Output the (x, y) coordinate of the center of the cell containing the given text.  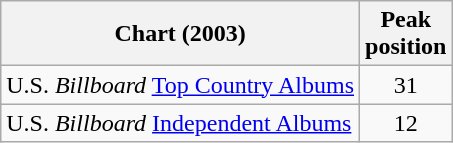
Chart (2003) (180, 34)
Peakposition (406, 34)
31 (406, 85)
12 (406, 123)
U.S. Billboard Top Country Albums (180, 85)
U.S. Billboard Independent Albums (180, 123)
